Find where the given text appears and provide that cell's center as [X, Y] coordinate. 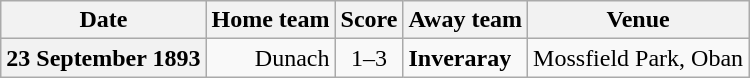
Away team [466, 20]
1–3 [369, 58]
Venue [638, 20]
Inveraray [466, 58]
Score [369, 20]
23 September 1893 [104, 58]
Mossfield Park, Oban [638, 58]
Home team [270, 20]
Date [104, 20]
Dunach [270, 58]
